Return the (X, Y) coordinate for the center point of the cell that contains the specified text.  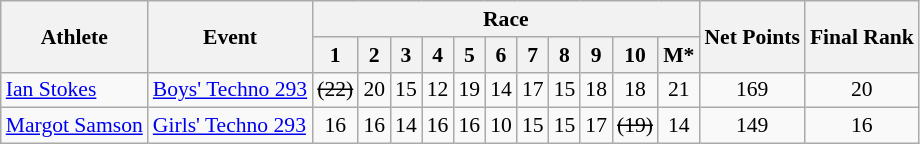
Event (230, 36)
19 (469, 90)
149 (752, 126)
6 (501, 55)
Athlete (74, 36)
4 (438, 55)
21 (678, 90)
Margot Samson (74, 126)
3 (406, 55)
Boys' Techno 293 (230, 90)
(19) (635, 126)
9 (596, 55)
(22) (335, 90)
Girls' Techno 293 (230, 126)
8 (565, 55)
12 (438, 90)
Final Rank (862, 36)
Ian Stokes (74, 90)
2 (374, 55)
169 (752, 90)
5 (469, 55)
1 (335, 55)
Race (506, 19)
M* (678, 55)
7 (533, 55)
Net Points (752, 36)
